Provide the (x, y) coordinate of the cell's center where the given text is located.  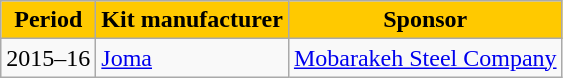
Period (48, 20)
2015–16 (48, 58)
Kit manufacturer (192, 20)
Mobarakeh Steel Company (425, 58)
Sponsor (425, 20)
Joma (192, 58)
